Determine the [x, y] coordinate at the center of the cell enclosing the given text.  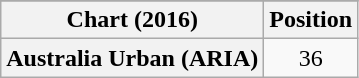
36 [311, 58]
Australia Urban (ARIA) [132, 58]
Position [311, 20]
Chart (2016) [132, 20]
